Return (x, y) of the center of cell containing provided text 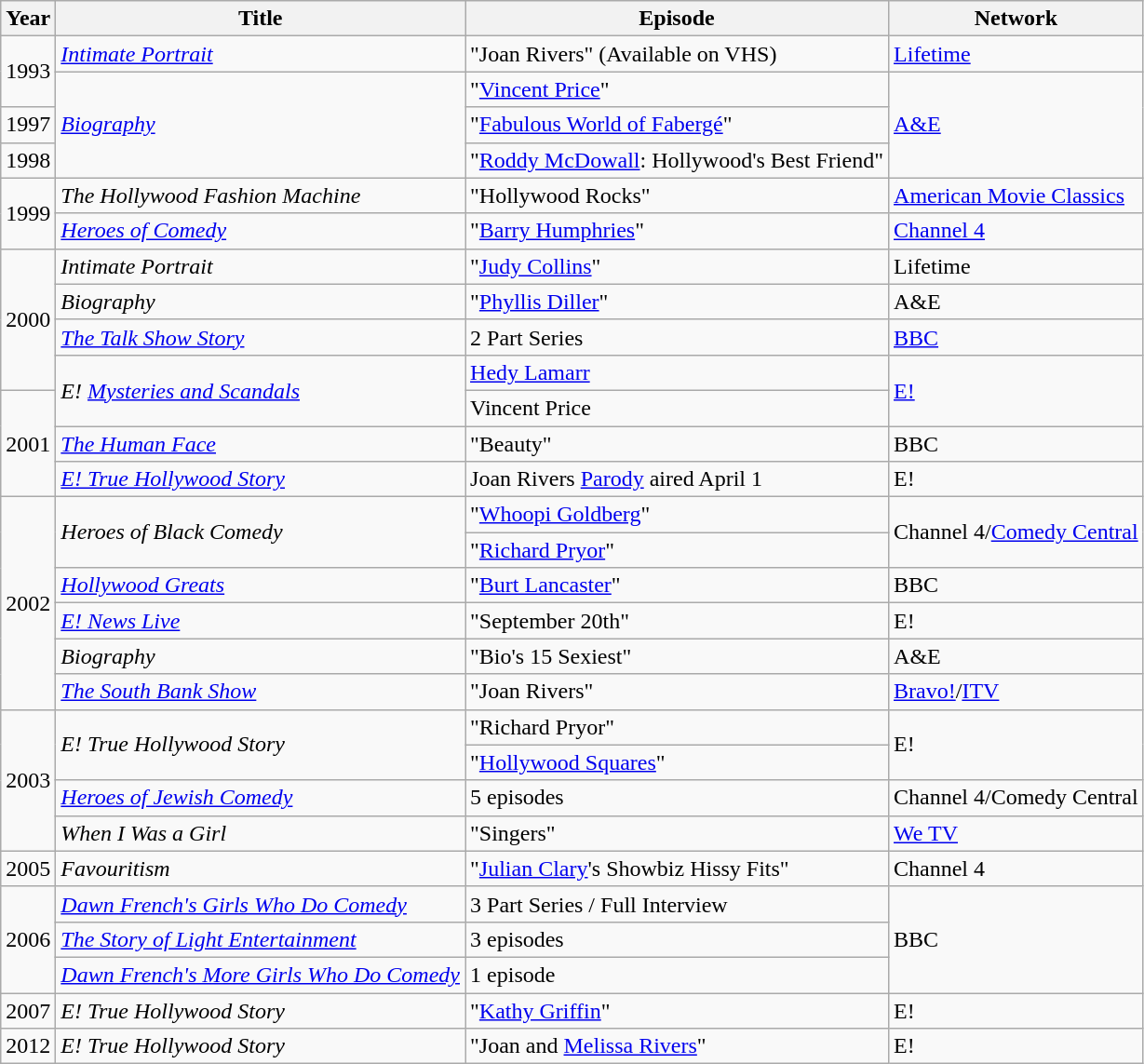
1998 (28, 160)
2005 (28, 869)
Hollywood Greats (261, 586)
Bravo!/ITV (1016, 692)
Heroes of Black Comedy (261, 532)
2000 (28, 319)
"Joan Rivers" (Available on VHS) (678, 54)
2002 (28, 603)
"September 20th" (678, 621)
The South Bank Show (261, 692)
Dawn French's More Girls Who Do Comedy (261, 975)
"Hollywood Squares" (678, 762)
Heroes of Jewish Comedy (261, 798)
5 episodes (678, 798)
"Beauty" (678, 444)
1993 (28, 72)
"Whoopi Goldberg" (678, 515)
E! Mysteries and Scandals (261, 390)
2001 (28, 443)
1 episode (678, 975)
"Barry Humphries" (678, 231)
Joan Rivers Parody aired April 1 (678, 479)
"Roddy McDowall: Hollywood's Best Friend" (678, 160)
2007 (28, 1010)
"Phyllis Diller" (678, 302)
"Joan and Melissa Rivers" (678, 1046)
2012 (28, 1046)
"Vincent Price" (678, 89)
The Hollywood Fashion Machine (261, 195)
"Judy Collins" (678, 266)
The Story of Light Entertainment (261, 939)
We TV (1016, 833)
1997 (28, 125)
"Singers" (678, 833)
"Julian Clary's Showbiz Hissy Fits" (678, 869)
Year (28, 19)
Dawn French's Girls Who Do Comedy (261, 904)
Hedy Lamarr (678, 372)
American Movie Classics (1016, 195)
3 episodes (678, 939)
1999 (28, 213)
Episode (678, 19)
2003 (28, 780)
The Talk Show Story (261, 337)
"Bio's 15 Sexiest" (678, 656)
3 Part Series / Full Interview (678, 904)
"Joan Rivers" (678, 692)
"Burt Lancaster" (678, 586)
Title (261, 19)
2 Part Series (678, 337)
Heroes of Comedy (261, 231)
The Human Face (261, 444)
"Fabulous World of Fabergé" (678, 125)
E! News Live (261, 621)
When I Was a Girl (261, 833)
2006 (28, 939)
Network (1016, 19)
Favouritism (261, 869)
"Hollywood Rocks" (678, 195)
Vincent Price (678, 408)
"Kathy Griffin" (678, 1010)
